Detect which cell encompasses the target text, then output its [x, y] center coordinate. 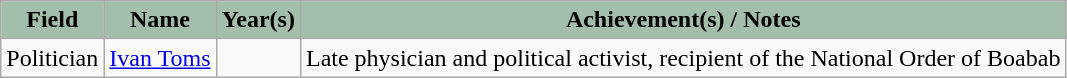
Ivan Toms [160, 58]
Late physician and political activist, recipient of the National Order of Boabab [682, 58]
Politician [52, 58]
Field [52, 20]
Year(s) [258, 20]
Achievement(s) / Notes [682, 20]
Name [160, 20]
